Determine the (x, y) coordinate at the center of the cell enclosing the given text.  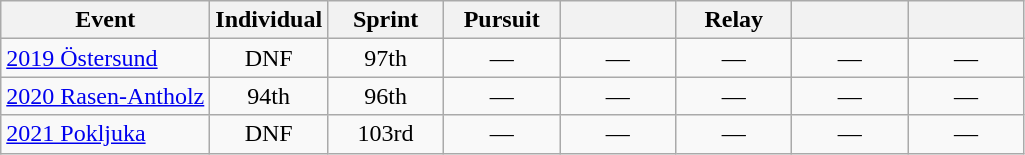
Pursuit (502, 20)
Event (106, 20)
2021 Pokljuka (106, 134)
Relay (734, 20)
97th (386, 58)
Sprint (386, 20)
2019 Östersund (106, 58)
94th (269, 96)
96th (386, 96)
2020 Rasen-Antholz (106, 96)
Individual (269, 20)
103rd (386, 134)
